Return the (X, Y) coordinate for the center point of the cell that contains the specified text.  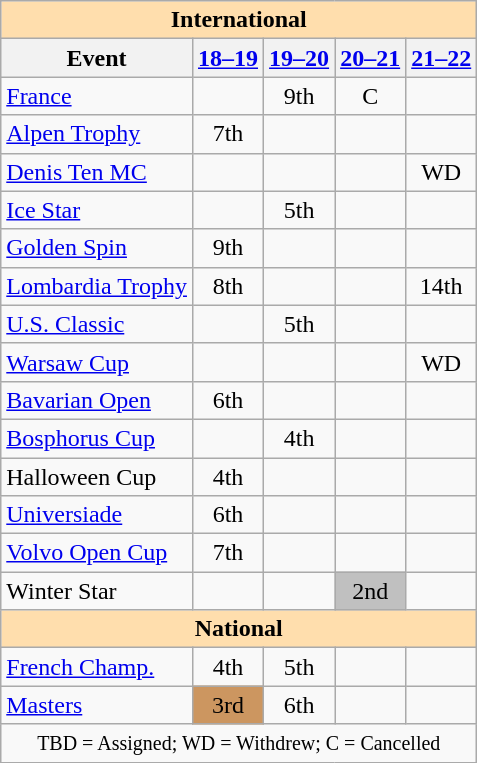
Masters (97, 705)
National (239, 629)
Bavarian Open (97, 400)
Halloween Cup (97, 477)
18–19 (228, 58)
U.S. Classic (97, 324)
Lombardia Trophy (97, 286)
Volvo Open Cup (97, 553)
C (370, 96)
TBD = Assigned; WD = Withdrew; C = Cancelled (239, 743)
20–21 (370, 58)
Warsaw Cup (97, 362)
France (97, 96)
International (239, 20)
8th (228, 286)
Universiade (97, 515)
3rd (228, 705)
Event (97, 58)
Denis Ten MC (97, 172)
21–22 (442, 58)
Golden Spin (97, 248)
French Champ. (97, 667)
2nd (370, 591)
Winter Star (97, 591)
Ice Star (97, 210)
Alpen Trophy (97, 134)
14th (442, 286)
19–20 (300, 58)
Bosphorus Cup (97, 438)
